Extract the [X, Y] coordinate from the center of the cell holding the provided text.  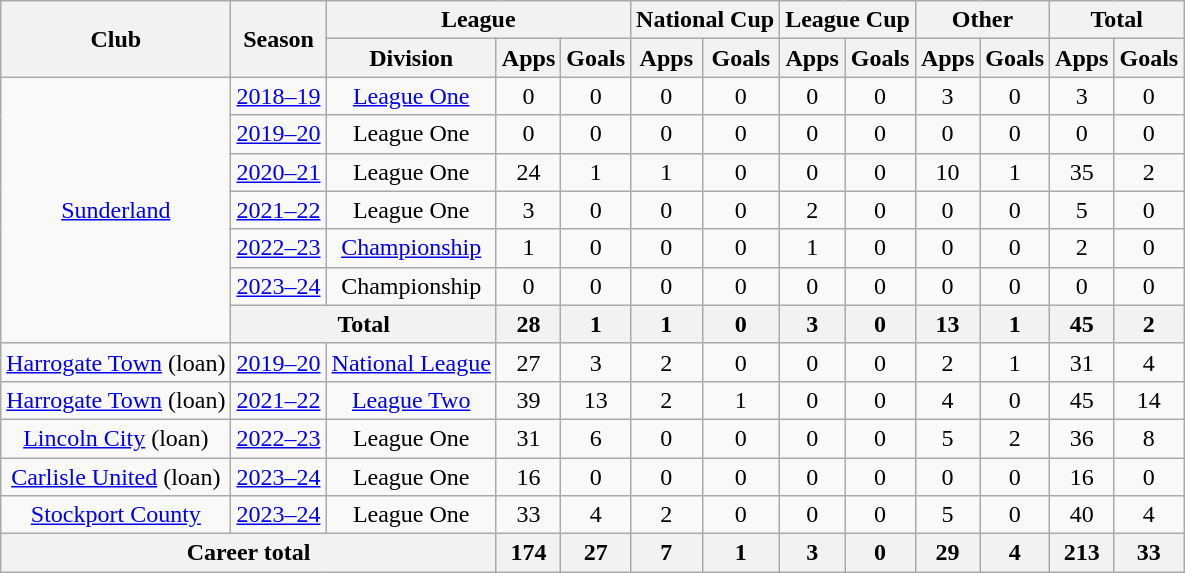
8 [1149, 438]
Other [982, 20]
2018–19 [278, 96]
6 [596, 438]
28 [528, 324]
Club [116, 39]
Career total [249, 553]
Stockport County [116, 515]
24 [528, 172]
Sunderland [116, 210]
14 [1149, 400]
36 [1082, 438]
39 [528, 400]
League Cup [848, 20]
10 [947, 172]
Lincoln City (loan) [116, 438]
29 [947, 553]
National League [411, 362]
National Cup [706, 20]
2020–21 [278, 172]
League [478, 20]
League Two [411, 400]
7 [667, 553]
Carlisle United (loan) [116, 477]
35 [1082, 172]
Season [278, 39]
213 [1082, 553]
40 [1082, 515]
174 [528, 553]
Division [411, 58]
